Determine the [X, Y] coordinate at the center of the cell enclosing the given text.  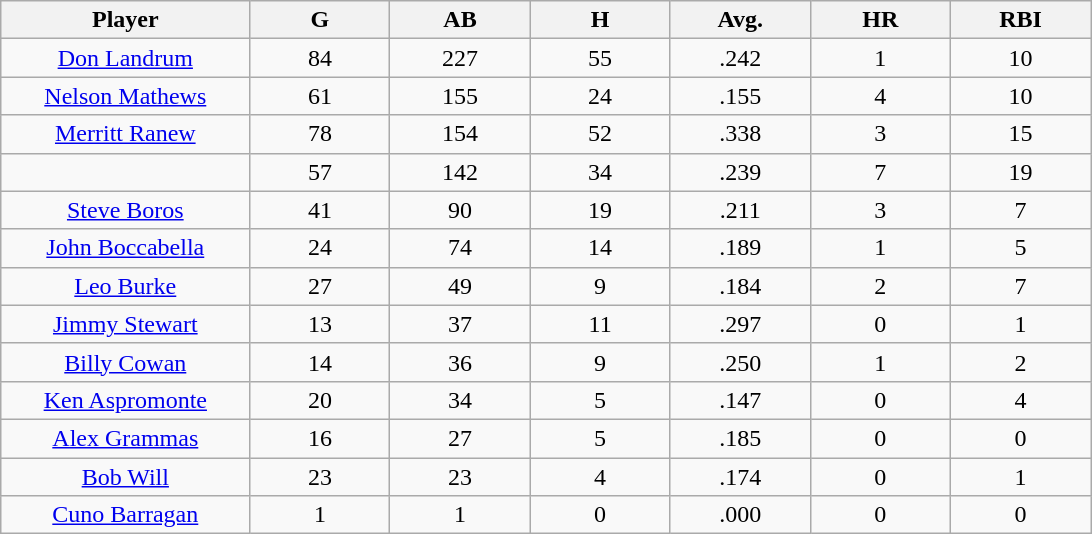
RBI [1020, 20]
36 [460, 362]
Leo Burke [126, 286]
G [320, 20]
84 [320, 58]
20 [320, 400]
74 [460, 248]
Ken Aspromonte [126, 400]
142 [460, 172]
78 [320, 134]
55 [600, 58]
Cuno Barragan [126, 515]
.297 [740, 324]
Merritt Ranew [126, 134]
Bob Will [126, 477]
13 [320, 324]
90 [460, 210]
.211 [740, 210]
Jimmy Stewart [126, 324]
Billy Cowan [126, 362]
154 [460, 134]
11 [600, 324]
227 [460, 58]
37 [460, 324]
Steve Boros [126, 210]
H [600, 20]
Avg. [740, 20]
41 [320, 210]
HR [880, 20]
Nelson Mathews [126, 96]
.189 [740, 248]
61 [320, 96]
.155 [740, 96]
Player [126, 20]
.184 [740, 286]
Alex Grammas [126, 438]
57 [320, 172]
Don Landrum [126, 58]
16 [320, 438]
.174 [740, 477]
15 [1020, 134]
.250 [740, 362]
AB [460, 20]
52 [600, 134]
.239 [740, 172]
49 [460, 286]
John Boccabella [126, 248]
.000 [740, 515]
.338 [740, 134]
.242 [740, 58]
155 [460, 96]
.185 [740, 438]
.147 [740, 400]
